Provide the [x, y] coordinate of the cell's center where the given text is located.  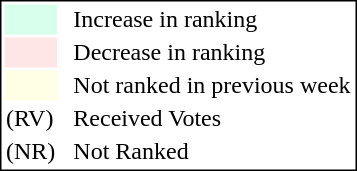
Increase in ranking [212, 19]
Decrease in ranking [212, 53]
(NR) [30, 151]
Not Ranked [212, 151]
Not ranked in previous week [212, 85]
(RV) [30, 119]
Received Votes [212, 119]
